Detect which cell encompasses the target text, then output its (x, y) center coordinate. 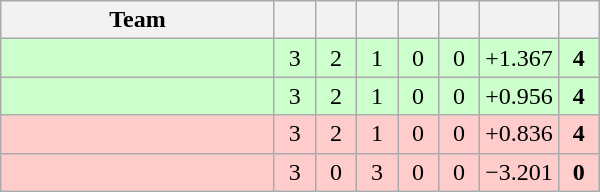
+0.956 (520, 96)
+1.367 (520, 58)
Team (138, 20)
+0.836 (520, 134)
−3.201 (520, 172)
